Search for the cell housing the specified text and yield its (X, Y) center coordinate. 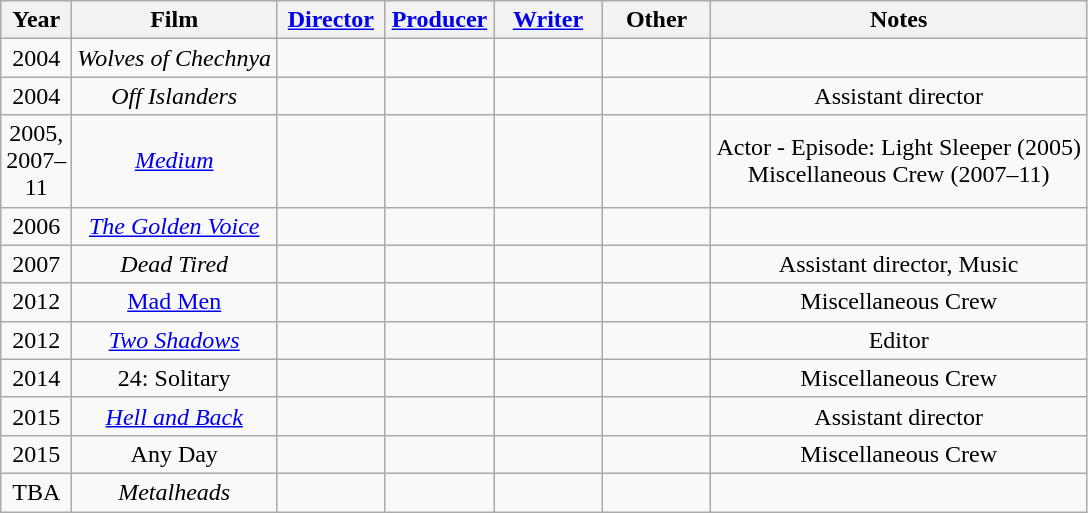
Dead Tired (174, 264)
Off Islanders (174, 96)
Film (174, 20)
2006 (36, 226)
2005, 2007–11 (36, 161)
Year (36, 20)
Two Shadows (174, 340)
2014 (36, 378)
The Golden Voice (174, 226)
2007 (36, 264)
Actor - Episode: Light Sleeper (2005)Miscellaneous Crew (2007–11) (899, 161)
Other (656, 20)
Producer (440, 20)
Medium (174, 161)
TBA (36, 492)
Hell and Back (174, 416)
Metalheads (174, 492)
Writer (548, 20)
Mad Men (174, 302)
24: Solitary (174, 378)
Editor (899, 340)
Notes (899, 20)
Assistant director, Music (899, 264)
Director (332, 20)
Any Day (174, 454)
Wolves of Chechnya (174, 58)
